Return the [x, y] coordinate for the center point of the cell that contains the specified text.  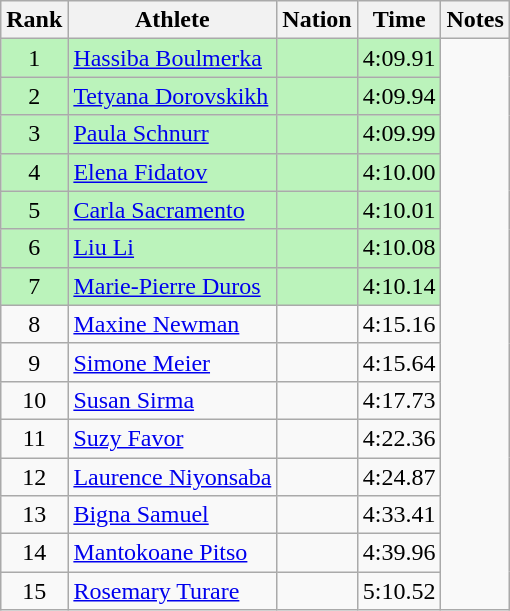
1 [34, 58]
4 [34, 172]
11 [34, 438]
4:10.14 [399, 286]
6 [34, 248]
14 [34, 553]
5:10.52 [399, 591]
15 [34, 591]
4:15.16 [399, 324]
10 [34, 400]
4:09.99 [399, 134]
Simone Meier [172, 362]
4:10.00 [399, 172]
Maxine Newman [172, 324]
Susan Sirma [172, 400]
4:22.36 [399, 438]
4:33.41 [399, 515]
13 [34, 515]
4:09.91 [399, 58]
Laurence Niyonsaba [172, 477]
8 [34, 324]
Athlete [172, 20]
5 [34, 210]
4:24.87 [399, 477]
Rank [34, 20]
4:10.08 [399, 248]
9 [34, 362]
Suzy Favor [172, 438]
Hassiba Boulmerka [172, 58]
12 [34, 477]
Paula Schnurr [172, 134]
3 [34, 134]
Elena Fidatov [172, 172]
Notes [475, 20]
Liu Li [172, 248]
4:10.01 [399, 210]
2 [34, 96]
Nation [317, 20]
Carla Sacramento [172, 210]
Bigna Samuel [172, 515]
7 [34, 286]
Mantokoane Pitso [172, 553]
Time [399, 20]
4:09.94 [399, 96]
Rosemary Turare [172, 591]
4:15.64 [399, 362]
4:17.73 [399, 400]
Tetyana Dorovskikh [172, 96]
4:39.96 [399, 553]
Marie-Pierre Duros [172, 286]
